Locate the cell with the specified text and output its [x, y] center coordinate. 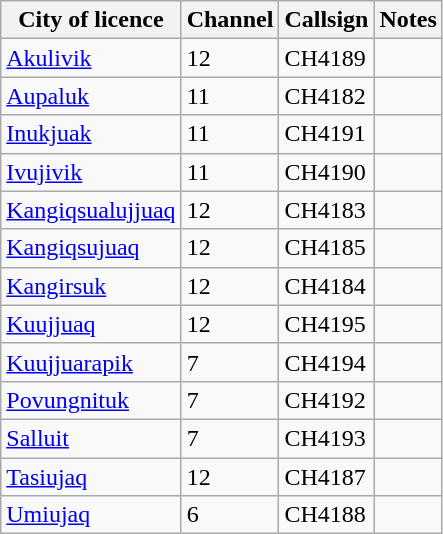
Aupaluk [91, 96]
CH4184 [326, 286]
CH4194 [326, 362]
Inukjuak [91, 134]
Channel [230, 20]
CH4183 [326, 210]
Ivujivik [91, 172]
City of licence [91, 20]
CH4190 [326, 172]
Kuujjuaq [91, 324]
CH4187 [326, 477]
CH4185 [326, 248]
Akulivik [91, 58]
Kangirsuk [91, 286]
CH4182 [326, 96]
Povungnituk [91, 400]
CH4192 [326, 400]
CH4195 [326, 324]
Notes [408, 20]
Callsign [326, 20]
Kangiqsujuaq [91, 248]
Umiujaq [91, 515]
Kuujjuarapik [91, 362]
Kangiqsualujjuaq [91, 210]
CH4188 [326, 515]
6 [230, 515]
Tasiujaq [91, 477]
CH4191 [326, 134]
Salluit [91, 438]
CH4193 [326, 438]
CH4189 [326, 58]
